Return [X, Y] of the center of cell containing provided text 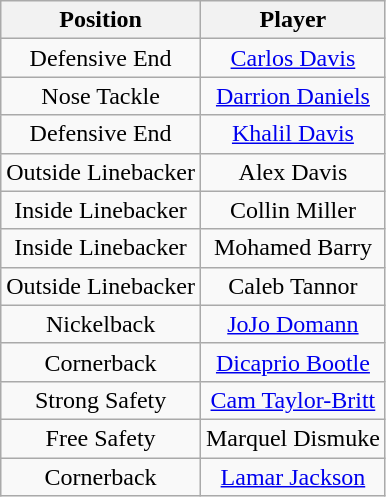
JoJo Domann [292, 324]
Position [101, 20]
Player [292, 20]
Collin Miller [292, 210]
Nose Tackle [101, 96]
Darrion Daniels [292, 96]
Lamar Jackson [292, 477]
Khalil Davis [292, 134]
Nickelback [101, 324]
Marquel Dismuke [292, 438]
Mohamed Barry [292, 248]
Alex Davis [292, 172]
Caleb Tannor [292, 286]
Free Safety [101, 438]
Cam Taylor-Britt [292, 400]
Dicaprio Bootle [292, 362]
Carlos Davis [292, 58]
Strong Safety [101, 400]
